Identify which cell holds the provided text, then report its [X, Y] central coordinate. 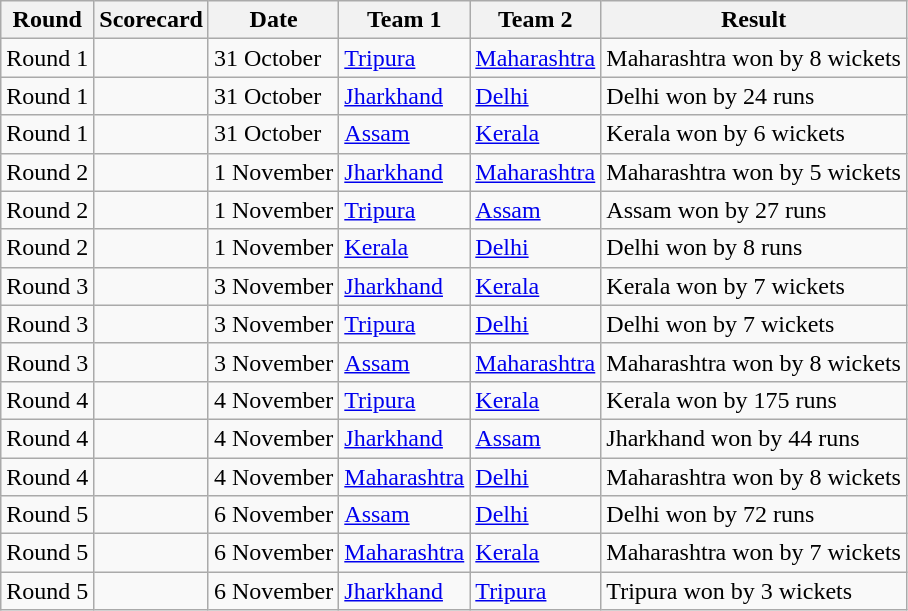
Delhi won by 8 runs [754, 248]
Kerala won by 7 wickets [754, 286]
Assam won by 27 runs [754, 210]
Round [48, 20]
Jharkhand won by 44 runs [754, 438]
Result [754, 20]
Kerala won by 6 wickets [754, 134]
Date [273, 20]
Maharashtra won by 7 wickets [754, 553]
Delhi won by 7 wickets [754, 324]
Scorecard [152, 20]
Maharashtra won by 5 wickets [754, 172]
Delhi won by 24 runs [754, 96]
Team 2 [536, 20]
Tripura won by 3 wickets [754, 591]
Kerala won by 175 runs [754, 400]
Delhi won by 72 runs [754, 515]
Team 1 [404, 20]
